Capture the cell that displays the provided text and extract its [x, y] central coordinate. 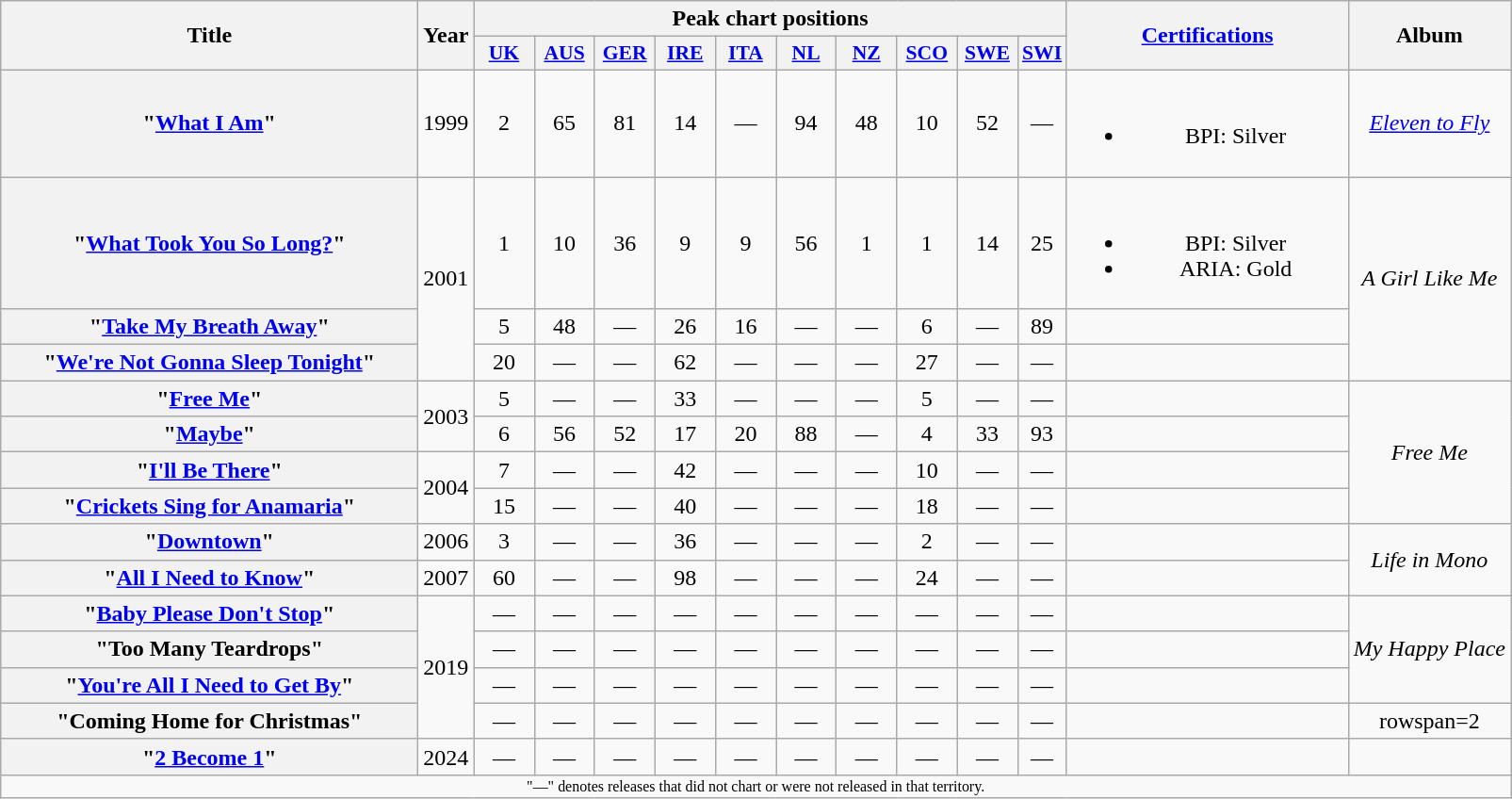
2003 [447, 416]
2004 [447, 488]
SWE [987, 54]
27 [927, 363]
"We're Not Gonna Sleep Tonight" [209, 363]
Certifications [1208, 36]
"Coming Home for Christmas" [209, 721]
"—" denotes releases that did not chart or were not released in that territory. [756, 786]
7 [504, 470]
"Downtown" [209, 542]
2007 [447, 578]
40 [685, 506]
89 [1042, 327]
Year [447, 36]
2001 [447, 279]
"Take My Breath Away" [209, 327]
25 [1042, 243]
60 [504, 578]
65 [564, 122]
SCO [927, 54]
Free Me [1429, 452]
"2 Become 1" [209, 757]
2019 [447, 667]
AUS [564, 54]
"What Took You So Long?" [209, 243]
2024 [447, 757]
2006 [447, 542]
3 [504, 542]
NZ [867, 54]
98 [685, 578]
16 [745, 327]
17 [685, 434]
Peak chart positions [771, 19]
"All I Need to Know" [209, 578]
26 [685, 327]
42 [685, 470]
My Happy Place [1429, 649]
"Baby Please Don't Stop" [209, 613]
Eleven to Fly [1429, 122]
"Maybe" [209, 434]
18 [927, 506]
rowspan=2 [1429, 721]
NL [806, 54]
SWI [1042, 54]
"Free Me" [209, 399]
"Crickets Sing for Anamaria" [209, 506]
"You're All I Need to Get By" [209, 685]
A Girl Like Me [1429, 279]
Title [209, 36]
1999 [447, 122]
4 [927, 434]
93 [1042, 434]
BPI: Silver [1208, 122]
"What I Am" [209, 122]
BPI: SilverARIA: Gold [1208, 243]
"Too Many Teardrops" [209, 649]
UK [504, 54]
24 [927, 578]
"I'll Be There" [209, 470]
62 [685, 363]
ITA [745, 54]
88 [806, 434]
GER [625, 54]
Album [1429, 36]
81 [625, 122]
94 [806, 122]
Life in Mono [1429, 560]
IRE [685, 54]
15 [504, 506]
